Detect which cell encompasses the target text, then output its (x, y) center coordinate. 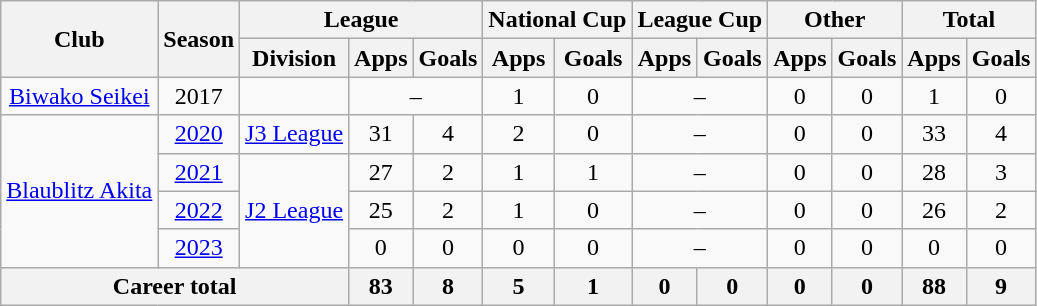
83 (381, 286)
5 (519, 286)
Season (199, 39)
Other (835, 20)
J2 League (294, 210)
National Cup (558, 20)
25 (381, 210)
9 (1001, 286)
88 (934, 286)
2017 (199, 96)
27 (381, 172)
League Cup (700, 20)
33 (934, 134)
3 (1001, 172)
League (362, 20)
J3 League (294, 134)
8 (448, 286)
Total (969, 20)
2021 (199, 172)
2022 (199, 210)
Blaublitz Akita (80, 191)
31 (381, 134)
Biwako Seikei (80, 96)
2020 (199, 134)
2023 (199, 248)
28 (934, 172)
Career total (175, 286)
Division (294, 58)
Club (80, 39)
26 (934, 210)
